Find where the given text appears and provide that cell's center as (X, Y) coordinate. 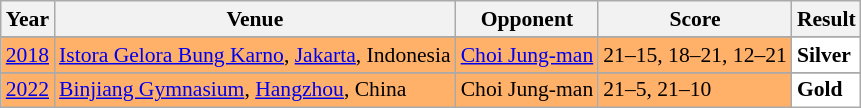
Score (695, 19)
21–5, 21–10 (695, 90)
Gold (826, 90)
Result (826, 19)
Year (28, 19)
2022 (28, 90)
Opponent (528, 19)
Venue (255, 19)
21–15, 18–21, 12–21 (695, 55)
Silver (826, 55)
2018 (28, 55)
Binjiang Gymnasium, Hangzhou, China (255, 90)
Istora Gelora Bung Karno, Jakarta, Indonesia (255, 55)
